Return the (x, y) coordinate for the center point of the cell that contains the specified text.  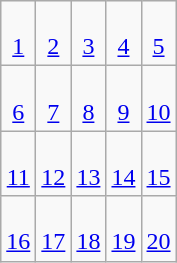
6 (18, 98)
7 (54, 98)
14 (124, 164)
2 (54, 34)
3 (88, 34)
13 (88, 164)
11 (18, 164)
10 (158, 98)
4 (124, 34)
5 (158, 34)
19 (124, 228)
16 (18, 228)
12 (54, 164)
8 (88, 98)
15 (158, 164)
9 (124, 98)
1 (18, 34)
17 (54, 228)
18 (88, 228)
20 (158, 228)
